Return (X, Y) of the center of cell containing provided text 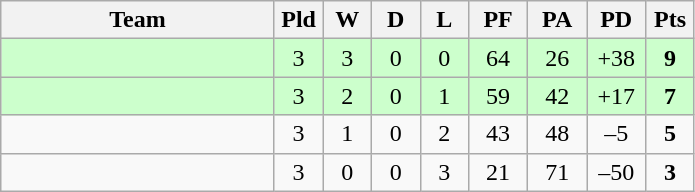
48 (558, 134)
+38 (616, 58)
–5 (616, 134)
64 (498, 58)
+17 (616, 96)
PD (616, 20)
L (444, 20)
9 (670, 58)
43 (498, 134)
5 (670, 134)
42 (558, 96)
–50 (616, 172)
Pld (298, 20)
71 (558, 172)
Team (138, 20)
Pts (670, 20)
PF (498, 20)
D (396, 20)
7 (670, 96)
W (348, 20)
59 (498, 96)
21 (498, 172)
26 (558, 58)
PA (558, 20)
